Search for the cell housing the specified text and yield its [X, Y] center coordinate. 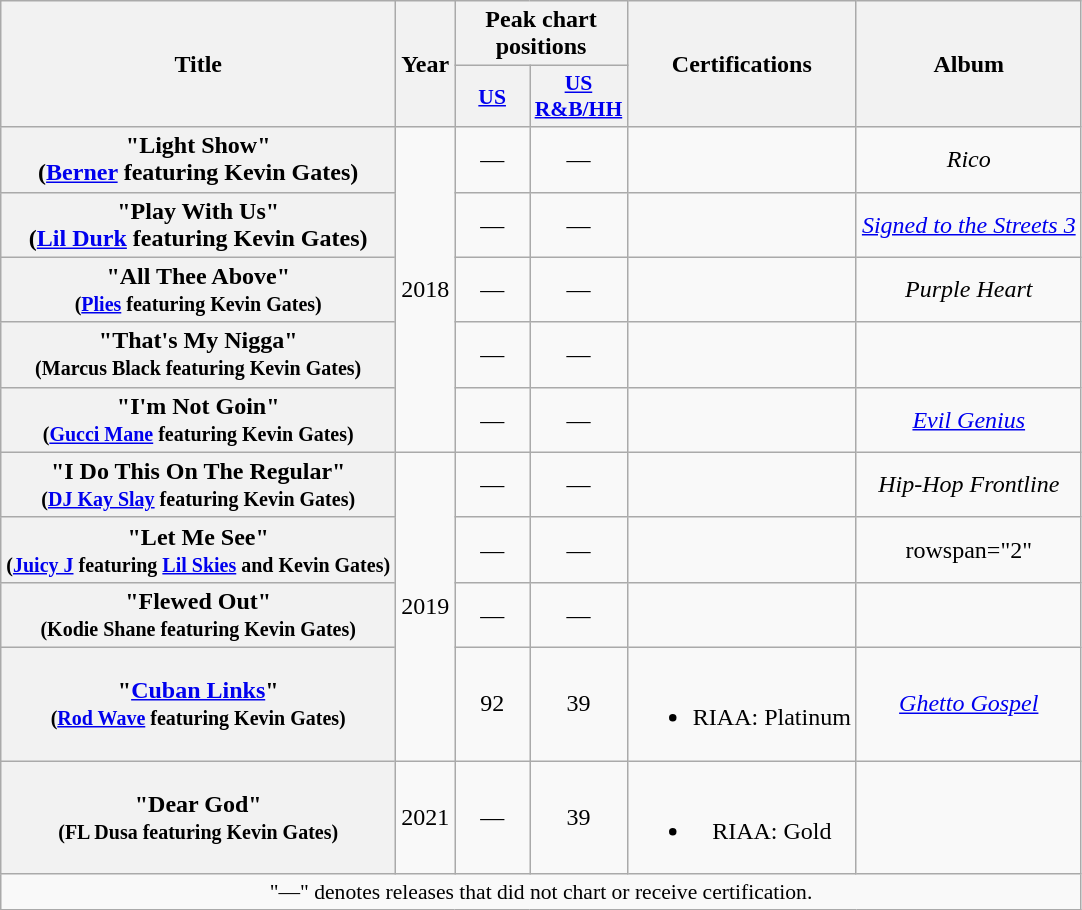
Hip-Hop Frontline [968, 484]
"That's My Nigga"(Marcus Black featuring Kevin Gates) [198, 354]
"—" denotes releases that did not chart or receive certification. [541, 892]
2019 [426, 606]
US [492, 96]
Evil Genius [968, 420]
"I Do This On The Regular"(DJ Kay Slay featuring Kevin Gates) [198, 484]
"Cuban Links"(Rod Wave featuring Kevin Gates) [198, 704]
Peak chart positions [542, 34]
92 [492, 704]
rowspan="2" [968, 550]
Ghetto Gospel [968, 704]
"Flewed Out"(Kodie Shane featuring Kevin Gates) [198, 614]
"I'm Not Goin"(Gucci Mane featuring Kevin Gates) [198, 420]
"Dear God"(FL Dusa featuring Kevin Gates) [198, 816]
"All Thee Above"(Plies featuring Kevin Gates) [198, 290]
"Play With Us"(Lil Durk featuring Kevin Gates) [198, 224]
2021 [426, 816]
RIAA: Platinum [742, 704]
"Let Me See"(Juicy J featuring Lil Skies and Kevin Gates) [198, 550]
USR&B/HH [579, 96]
Certifications [742, 64]
"Light Show"(Berner featuring Kevin Gates) [198, 160]
Rico [968, 160]
RIAA: Gold [742, 816]
2018 [426, 290]
Signed to the Streets 3 [968, 224]
Album [968, 64]
Purple Heart [968, 290]
Year [426, 64]
Title [198, 64]
